Scan for the cell matching the given text and deliver its [x, y] coordinate at center. 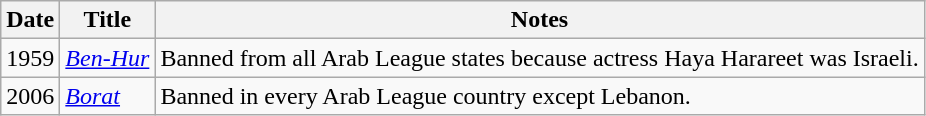
Title [108, 20]
Ben-Hur [108, 58]
Date [30, 20]
1959 [30, 58]
Notes [540, 20]
Banned in every Arab League country except Lebanon. [540, 96]
Borat [108, 96]
Banned from all Arab League states because actress Haya Harareet was Israeli. [540, 58]
2006 [30, 96]
